Search for the cell housing the specified text and yield its (X, Y) center coordinate. 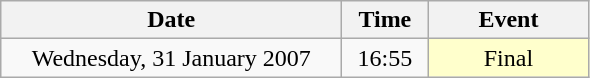
Date (172, 20)
Wednesday, 31 January 2007 (172, 58)
Time (385, 20)
Event (508, 20)
16:55 (385, 58)
Final (508, 58)
